Identify which cell holds the provided text, then report its (X, Y) central coordinate. 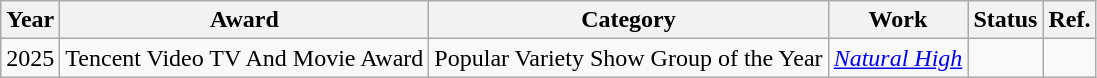
Award (244, 20)
Tencent Video TV And Movie Award (244, 58)
Year (30, 20)
Category (628, 20)
Popular Variety Show Group of the Year (628, 58)
Status (1006, 20)
2025 (30, 58)
Ref. (1070, 20)
Natural High (898, 58)
Work (898, 20)
